Identify which cell holds the provided text, then report its [X, Y] central coordinate. 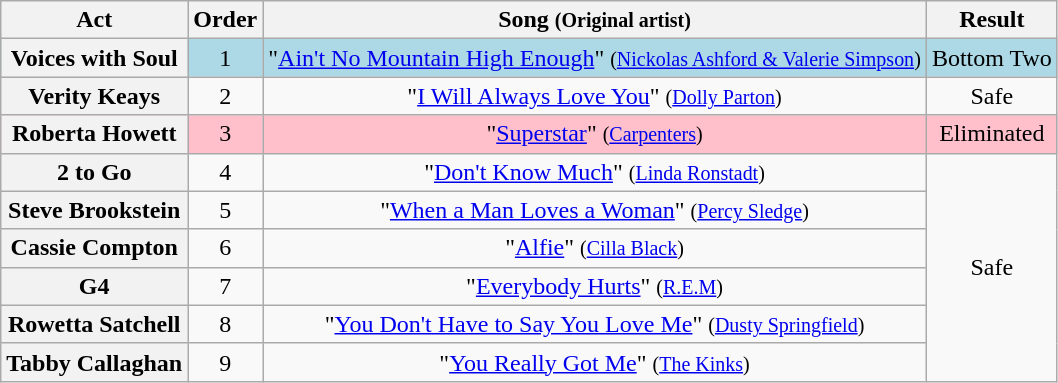
1 [226, 58]
8 [226, 324]
G4 [94, 286]
6 [226, 248]
3 [226, 134]
Tabby Callaghan [94, 362]
"When a Man Loves a Woman" (Percy Sledge) [595, 210]
Roberta Howett [94, 134]
Voices with Soul [94, 58]
9 [226, 362]
"You Don't Have to Say You Love Me" (Dusty Springfield) [595, 324]
"I Will Always Love You" (Dolly Parton) [595, 96]
"Ain't No Mountain High Enough" (Nickolas Ashford & Valerie Simpson) [595, 58]
"Alfie" (Cilla Black) [595, 248]
Eliminated [992, 134]
2 to Go [94, 172]
"Superstar" (Carpenters) [595, 134]
5 [226, 210]
4 [226, 172]
Cassie Compton [94, 248]
Act [94, 20]
Bottom Two [992, 58]
"Everybody Hurts" (R.E.M) [595, 286]
Rowetta Satchell [94, 324]
2 [226, 96]
Steve Brookstein [94, 210]
"Don't Know Much" (Linda Ronstadt) [595, 172]
7 [226, 286]
"You Really Got Me" (The Kinks) [595, 362]
Verity Keays [94, 96]
Result [992, 20]
Order [226, 20]
Song (Original artist) [595, 20]
